Return the (x, y) coordinate for the center point of the cell that contains the specified text.  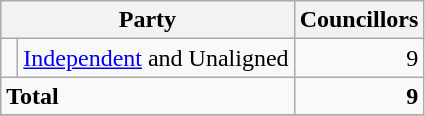
Independent and Unaligned (156, 58)
Party (148, 20)
Total (148, 96)
Councillors (359, 20)
